Provide the (X, Y) coordinate of the cell's center where the given text is located.  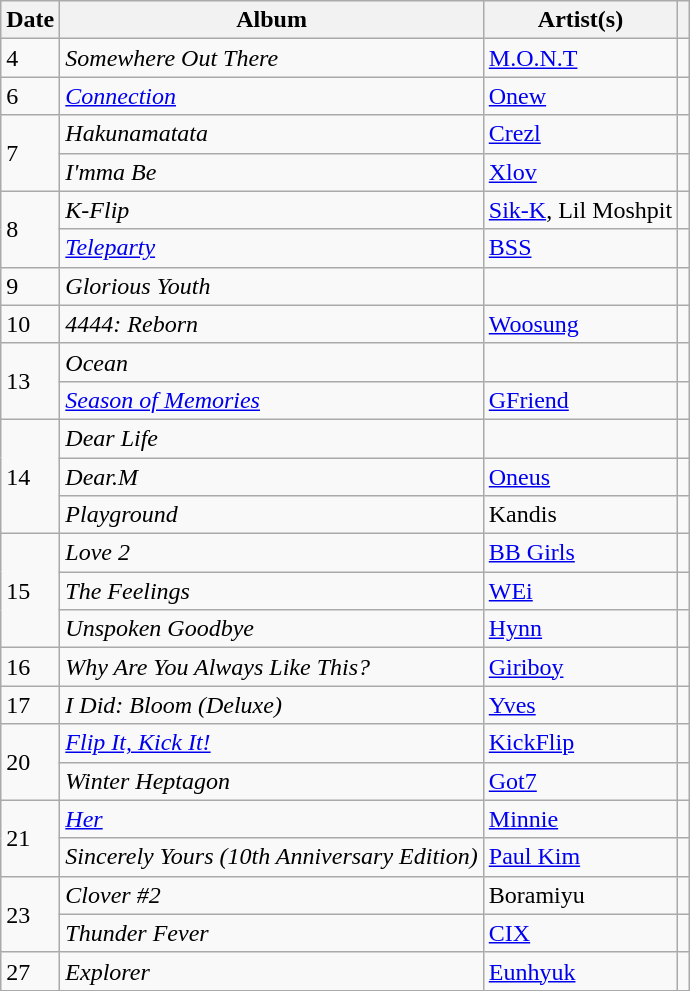
Flip It, Kick It! (272, 743)
Winter Heptagon (272, 781)
15 (30, 591)
Unspoken Goodbye (272, 629)
Got7 (580, 781)
Date (30, 20)
Dear Life (272, 438)
Love 2 (272, 553)
Oneus (580, 477)
Album (272, 20)
The Feelings (272, 591)
Why Are You Always Like This? (272, 667)
Sincerely Yours (10th Anniversary Edition) (272, 857)
Crezl (580, 134)
M.O.N.T (580, 58)
14 (30, 476)
Clover #2 (272, 895)
Explorer (272, 971)
Yves (580, 705)
Hynn (580, 629)
Thunder Fever (272, 933)
Hakunamatata (272, 134)
I Did: Bloom (Deluxe) (272, 705)
KickFlip (580, 743)
Glorious Youth (272, 286)
Teleparty (272, 248)
10 (30, 324)
13 (30, 381)
Kandis (580, 515)
7 (30, 153)
Season of Memories (272, 400)
Paul Kim (580, 857)
Her (272, 819)
BSS (580, 248)
4444: Reborn (272, 324)
K-Flip (272, 210)
I'mma Be (272, 172)
CIX (580, 933)
Artist(s) (580, 20)
6 (30, 96)
Somewhere Out There (272, 58)
Onew (580, 96)
Connection (272, 96)
Minnie (580, 819)
Playground (272, 515)
9 (30, 286)
16 (30, 667)
Ocean (272, 362)
Giriboy (580, 667)
23 (30, 914)
21 (30, 838)
20 (30, 762)
Boramiyu (580, 895)
27 (30, 971)
Sik-K, Lil Moshpit (580, 210)
WEi (580, 591)
GFriend (580, 400)
Xlov (580, 172)
17 (30, 705)
BB Girls (580, 553)
4 (30, 58)
Dear.M (272, 477)
Woosung (580, 324)
8 (30, 229)
Eunhyuk (580, 971)
